Return the (X, Y) coordinate for the center point of the cell that contains the specified text.  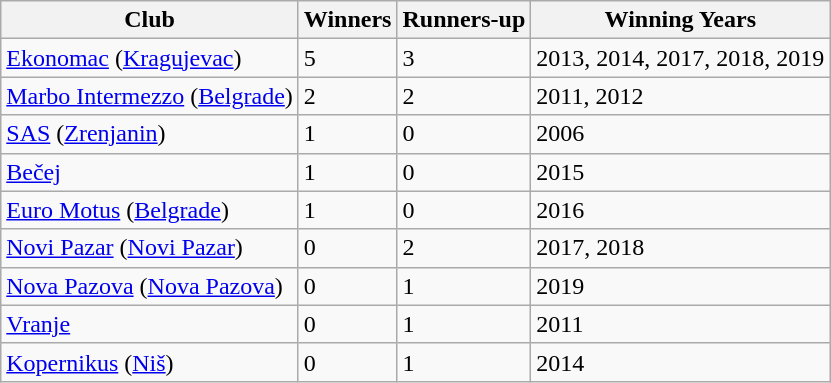
2017, 2018 (680, 248)
Euro Motus (Belgrade) (150, 210)
2013, 2014, 2017, 2018, 2019 (680, 58)
5 (348, 58)
Nova Pazova (Nova Pazova) (150, 286)
Novi Pazar (Novi Pazar) (150, 248)
2015 (680, 172)
2006 (680, 134)
Kopernikus (Niš) (150, 362)
Marbo Intermezzo (Belgrade) (150, 96)
SAS (Zrenjanin) (150, 134)
2011, 2012 (680, 96)
Runners-up (464, 20)
Winners (348, 20)
3 (464, 58)
2014 (680, 362)
Vranje (150, 324)
Club (150, 20)
Bečej (150, 172)
2011 (680, 324)
Ekonomac (Kragujevac) (150, 58)
2016 (680, 210)
Winning Years (680, 20)
2019 (680, 286)
